Provide the (x, y) coordinate of the cell's center where the given text is located.  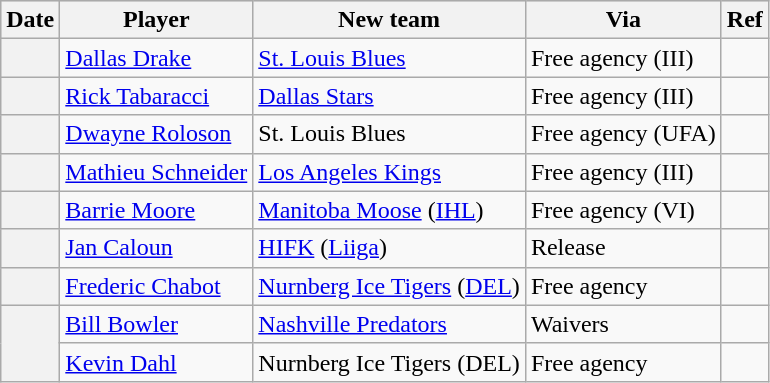
Release (623, 248)
Player (156, 20)
Nashville Predators (390, 324)
Kevin Dahl (156, 362)
Dallas Stars (390, 96)
Mathieu Schneider (156, 172)
Manitoba Moose (IHL) (390, 210)
Dwayne Roloson (156, 134)
Dallas Drake (156, 58)
Free agency (VI) (623, 210)
Bill Bowler (156, 324)
Frederic Chabot (156, 286)
Via (623, 20)
Waivers (623, 324)
Rick Tabaracci (156, 96)
Jan Caloun (156, 248)
Ref (744, 20)
Barrie Moore (156, 210)
Los Angeles Kings (390, 172)
New team (390, 20)
Free agency (UFA) (623, 134)
HIFK (Liiga) (390, 248)
Date (30, 20)
